Capture the cell that displays the provided text and extract its [x, y] central coordinate. 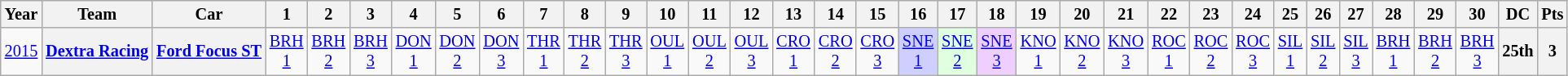
SIL1 [1290, 51]
DON2 [458, 51]
CRO3 [877, 51]
2 [329, 14]
30 [1478, 14]
1 [287, 14]
Car [209, 14]
8 [585, 14]
4 [414, 14]
17 [957, 14]
ROC2 [1211, 51]
KNO3 [1126, 51]
15 [877, 14]
13 [793, 14]
25th [1517, 51]
DON3 [501, 51]
CRO1 [793, 51]
6 [501, 14]
ROC1 [1169, 51]
22 [1169, 14]
ROC3 [1253, 51]
THR2 [585, 51]
5 [458, 14]
SNE2 [957, 51]
23 [1211, 14]
10 [668, 14]
KNO1 [1039, 51]
20 [1082, 14]
7 [543, 14]
Team [97, 14]
16 [918, 14]
21 [1126, 14]
24 [1253, 14]
18 [996, 14]
14 [836, 14]
26 [1323, 14]
Year [21, 14]
29 [1435, 14]
19 [1039, 14]
27 [1355, 14]
SNE1 [918, 51]
KNO2 [1082, 51]
25 [1290, 14]
9 [626, 14]
OUL2 [709, 51]
DON1 [414, 51]
12 [752, 14]
CRO2 [836, 51]
SNE3 [996, 51]
11 [709, 14]
SIL3 [1355, 51]
SIL2 [1323, 51]
Dextra Racing [97, 51]
Pts [1553, 14]
OUL1 [668, 51]
28 [1394, 14]
2015 [21, 51]
OUL3 [752, 51]
THR1 [543, 51]
Ford Focus ST [209, 51]
THR3 [626, 51]
DC [1517, 14]
